Locate the cell with the specified text and output its (x, y) center coordinate. 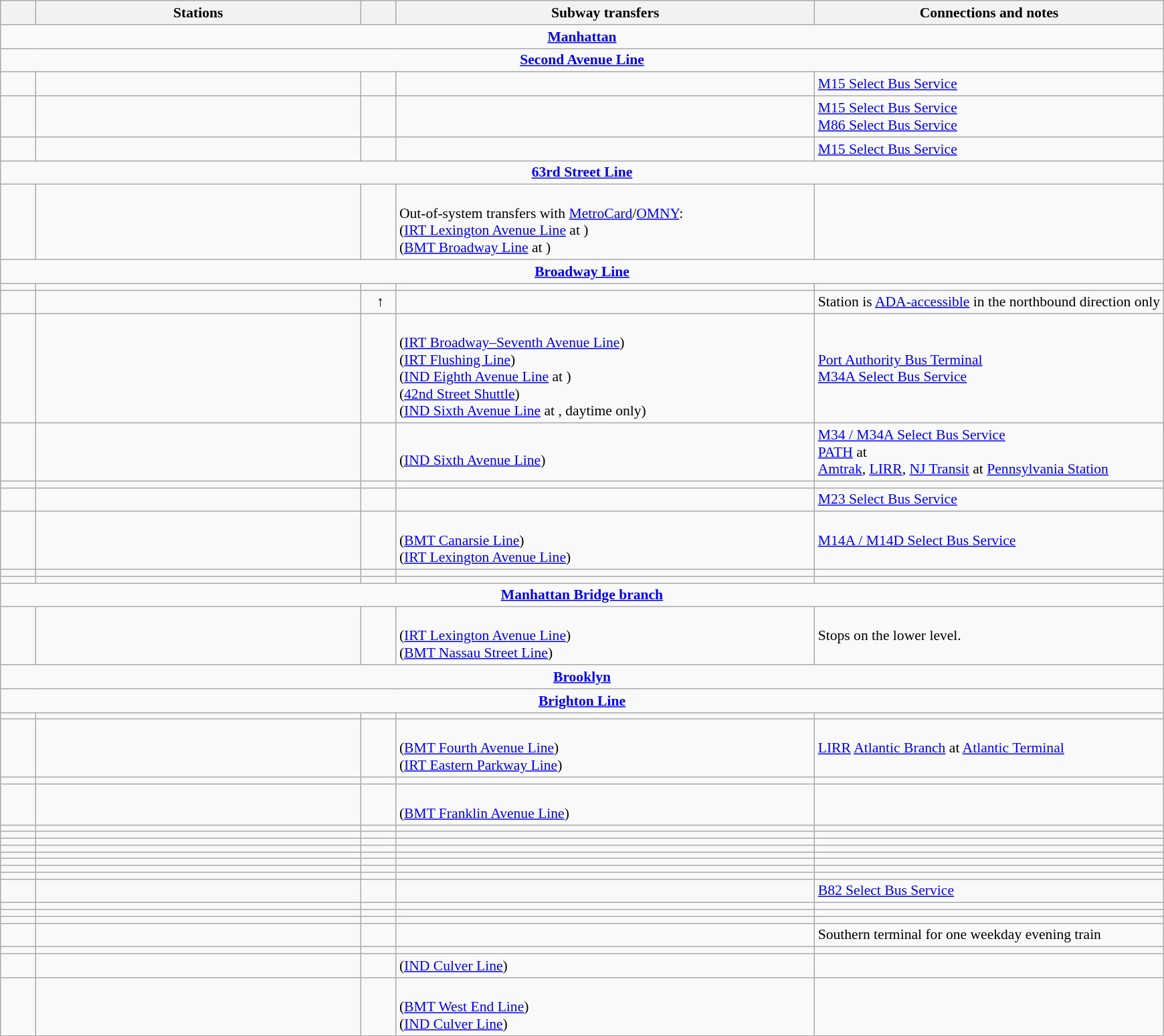
Station is ADA-accessible in the northbound direction only (989, 302)
Port Authority Bus TerminalM34A Select Bus Service (989, 369)
Stops on the lower level. (989, 637)
(IRT Lexington Avenue Line) (BMT Nassau Street Line) (605, 637)
Manhattan (582, 37)
Stations (198, 13)
M14A / M14D Select Bus Service (989, 540)
↑ (379, 302)
Manhattan Bridge branch (582, 595)
Southern terminal for one weekday evening train (989, 935)
(IND Sixth Avenue Line) (605, 452)
M34 / M34A Select Bus ServicePATH at Amtrak, LIRR, NJ Transit at Pennsylvania Station (989, 452)
Brooklyn (582, 677)
(IRT Broadway–Seventh Avenue Line) (IRT Flushing Line) (IND Eighth Avenue Line at ) (42nd Street Shuttle) (IND Sixth Avenue Line at , daytime only) (605, 369)
M23 Select Bus Service (989, 500)
Brighton Line (582, 701)
Subway transfers (605, 13)
Broadway Line (582, 272)
63rd Street Line (582, 173)
Out-of-system transfers with MetroCard/OMNY: (IRT Lexington Avenue Line at ) (BMT Broadway Line at ) (605, 222)
B82 Select Bus Service (989, 891)
LIRR Atlantic Branch at Atlantic Terminal (989, 749)
M15 Select Bus ServiceM86 Select Bus Service (989, 116)
(BMT Canarsie Line) (IRT Lexington Avenue Line) (605, 540)
(BMT Fourth Avenue Line) (IRT Eastern Parkway Line) (605, 749)
(IND Culver Line) (605, 966)
(BMT West End Line) (IND Culver Line) (605, 1007)
(BMT Franklin Avenue Line) (605, 804)
Second Avenue Line (582, 60)
Connections and notes (989, 13)
